Determine the [X, Y] coordinate at the center of the cell enclosing the given text.  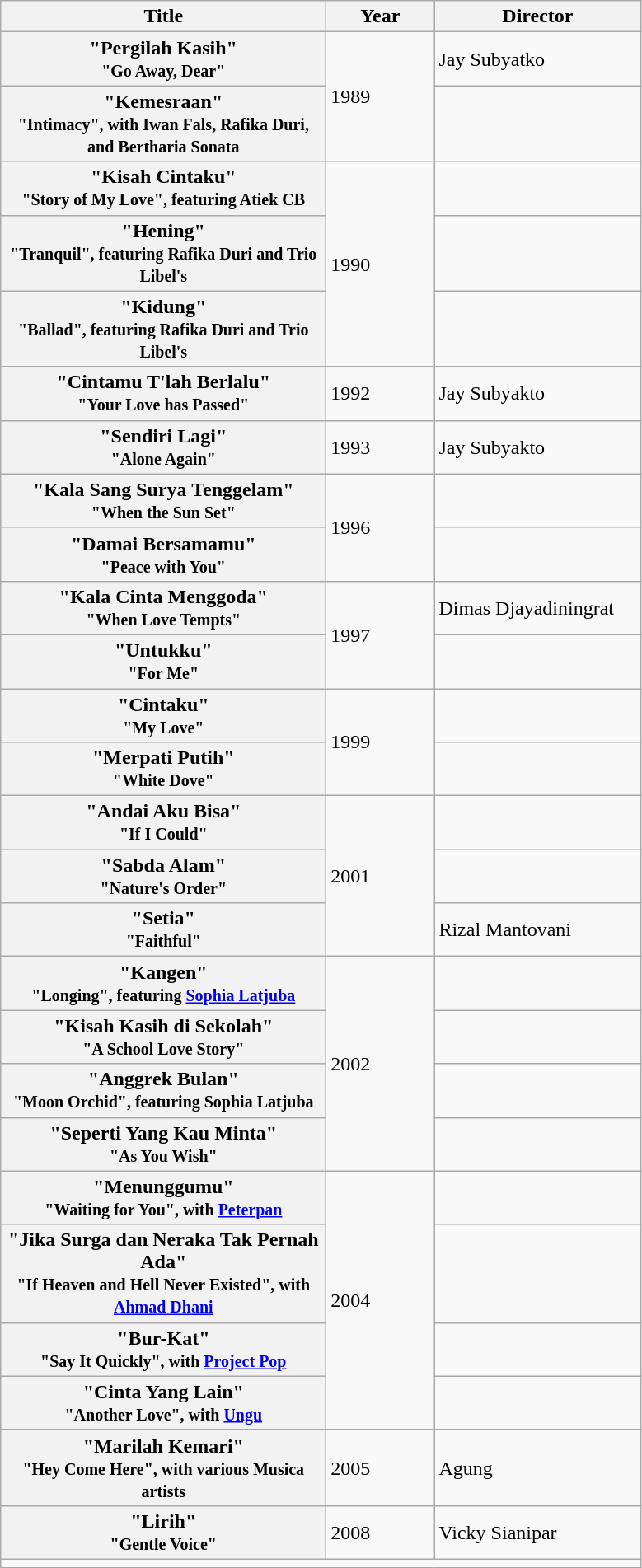
"Kemesraan""Intimacy", with Iwan Fals, Rafika Duri, and Bertharia Sonata [163, 124]
"Cintamu T'lah Berlalu""Your Love has Passed" [163, 394]
"Anggrek Bulan""Moon Orchid", featuring Sophia Latjuba [163, 1091]
"Cinta Yang Lain""Another Love", with Ungu [163, 1402]
"Lirih""Gentle Voice" [163, 1533]
Director [537, 16]
2008 [381, 1533]
"Untukku""For Me" [163, 661]
1989 [381, 97]
"Pergilah Kasih""Go Away, Dear" [163, 59]
"Jika Surga dan Neraka Tak Pernah Ada""If Heaven and Hell Never Existed", with Ahmad Dhani [163, 1274]
Rizal Mantovani [537, 929]
Vicky Sianipar [537, 1533]
"Setia""Faithful" [163, 929]
"Kisah Cintaku""Story of My Love", featuring Atiek CB [163, 188]
"Kala Sang Surya Tenggelam""When the Sun Set" [163, 501]
"Marilah Kemari""Hey Come Here", with various Musica artists [163, 1467]
"Merpati Putih""White Dove" [163, 770]
1997 [381, 634]
2001 [381, 877]
1990 [381, 264]
"Bur-Kat""Say It Quickly", with Project Pop [163, 1350]
1996 [381, 527]
"Kala Cinta Menggoda""When Love Tempts" [163, 608]
2004 [381, 1300]
"Kisah Kasih di Sekolah""A School Love Story" [163, 1037]
"Kidung""Ballad", featuring Rafika Duri and Trio Libel's [163, 329]
Title [163, 16]
"Sabda Alam""Nature's Order" [163, 877]
"Seperti Yang Kau Minta""As You Wish" [163, 1144]
"Hening""Tranquil", featuring Rafika Duri and Trio Libel's [163, 253]
1993 [381, 447]
2005 [381, 1467]
"Menunggumu""Waiting for You", with Peterpan [163, 1198]
"Kangen""Longing", featuring Sophia Latjuba [163, 984]
1992 [381, 394]
Jay Subyatko [537, 59]
Year [381, 16]
"Andai Aku Bisa""If I Could" [163, 822]
Agung [537, 1467]
2002 [381, 1064]
Dimas Djayadiningrat [537, 608]
1999 [381, 742]
"Cintaku""My Love" [163, 715]
"Damai Bersamamu""Peace with You" [163, 554]
"Sendiri Lagi""Alone Again" [163, 447]
